Return the (x, y) coordinate for the center point of the cell that contains the specified text.  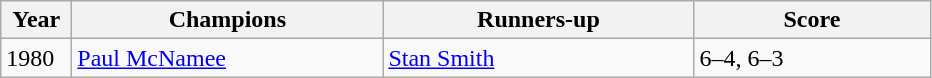
Champions (228, 20)
6–4, 6–3 (812, 58)
Runners-up (538, 20)
Score (812, 20)
Paul McNamee (228, 58)
1980 (36, 58)
Year (36, 20)
Stan Smith (538, 58)
